For the text-containing cell, return its midpoint in (x, y) coordinate format. 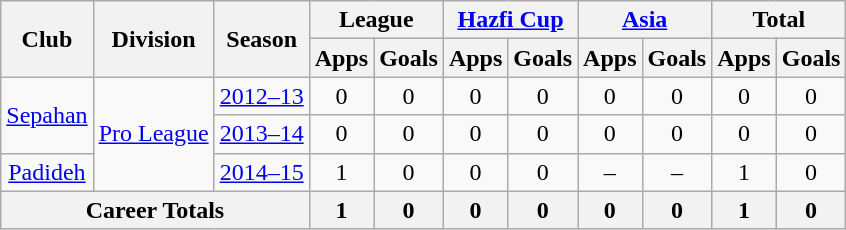
2014–15 (262, 172)
Career Totals (155, 210)
Sepahan (47, 115)
2012–13 (262, 96)
Hazfi Cup (510, 20)
League (376, 20)
2013–14 (262, 134)
Pro League (154, 134)
Division (154, 39)
Padideh (47, 172)
Total (779, 20)
Club (47, 39)
Asia (645, 20)
Season (262, 39)
